Find where the given text appears and provide that cell's center as [x, y] coordinate. 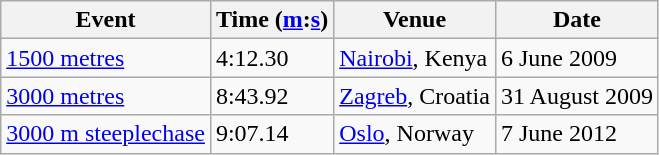
31 August 2009 [576, 96]
Event [106, 20]
6 June 2009 [576, 58]
9:07.14 [272, 134]
Venue [415, 20]
Nairobi, Kenya [415, 58]
Time (m:s) [272, 20]
7 June 2012 [576, 134]
Date [576, 20]
3000 metres [106, 96]
3000 m steeplechase [106, 134]
8:43.92 [272, 96]
Zagreb, Croatia [415, 96]
Oslo, Norway [415, 134]
4:12.30 [272, 58]
1500 metres [106, 58]
